Locate the cell with the specified text and output its [x, y] center coordinate. 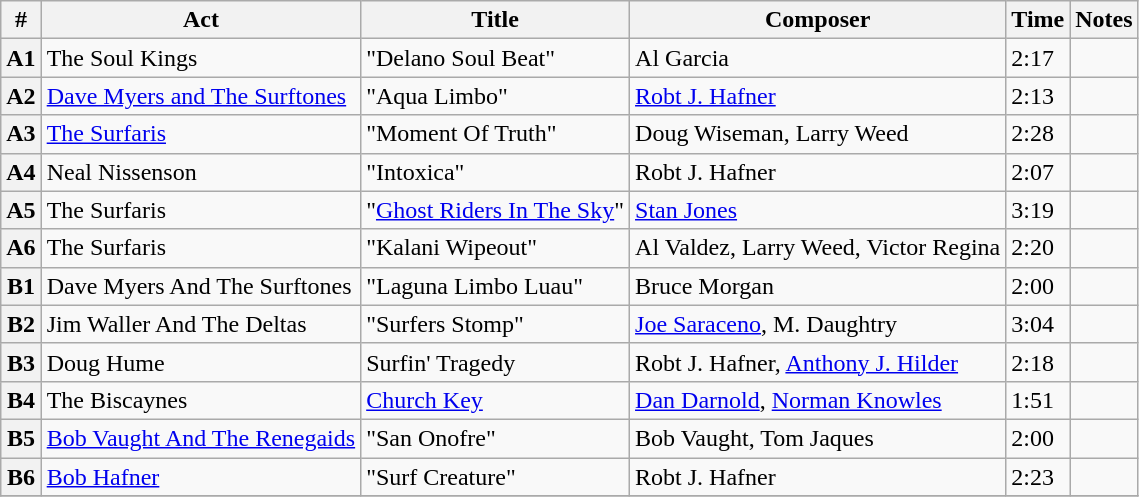
A1 [21, 58]
"Ghost Riders In The Sky" [496, 210]
B6 [21, 477]
"Surfers Stomp" [496, 324]
"Intoxica" [496, 172]
A5 [21, 210]
Al Valdez, Larry Weed, Victor Regina [818, 248]
2:17 [1038, 58]
Surfin' Tragedy [496, 362]
Dave Myers and The Surftones [201, 96]
A4 [21, 172]
2:07 [1038, 172]
The Biscaynes [201, 400]
Bob Hafner [201, 477]
"Delano Soul Beat" [496, 58]
B4 [21, 400]
B5 [21, 438]
Composer [818, 20]
Bob Vaught, Tom Jaques [818, 438]
Title [496, 20]
"Surf Creature" [496, 477]
Act [201, 20]
2:23 [1038, 477]
Joe Saraceno, M. Daughtry [818, 324]
Stan Jones [818, 210]
"Moment Of Truth" [496, 134]
Doug Wiseman, Larry Weed [818, 134]
Doug Hume [201, 362]
Al Garcia [818, 58]
Notes [1104, 20]
3:04 [1038, 324]
# [21, 20]
"Kalani Wipeout" [496, 248]
2:20 [1038, 248]
3:19 [1038, 210]
B3 [21, 362]
A2 [21, 96]
"San Onofre" [496, 438]
Bruce Morgan [818, 286]
Dan Darnold, Norman Knowles [818, 400]
Church Key [496, 400]
Robt J. Hafner, Anthony J. Hilder [818, 362]
2:28 [1038, 134]
A6 [21, 248]
Bob Vaught And The Renegaids [201, 438]
2:13 [1038, 96]
Jim Waller And The Deltas [201, 324]
The Soul Kings [201, 58]
Time [1038, 20]
"Aqua Limbo" [496, 96]
2:18 [1038, 362]
Dave Myers And The Surftones [201, 286]
A3 [21, 134]
"Laguna Limbo Luau" [496, 286]
1:51 [1038, 400]
B1 [21, 286]
B2 [21, 324]
Neal Nissenson [201, 172]
